Locate the cell with the specified text and output its [X, Y] center coordinate. 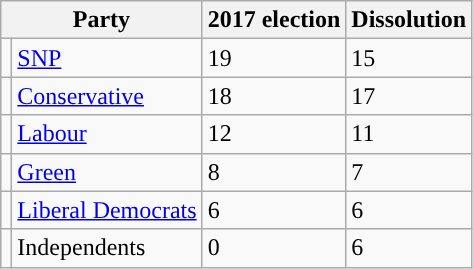
Independents [107, 248]
19 [274, 58]
2017 election [274, 20]
8 [274, 172]
15 [409, 58]
18 [274, 96]
7 [409, 172]
Party [102, 20]
Liberal Democrats [107, 210]
0 [274, 248]
Dissolution [409, 20]
11 [409, 134]
Labour [107, 134]
17 [409, 96]
Green [107, 172]
SNP [107, 58]
12 [274, 134]
Conservative [107, 96]
